Detect which cell encompasses the target text, then output its (X, Y) center coordinate. 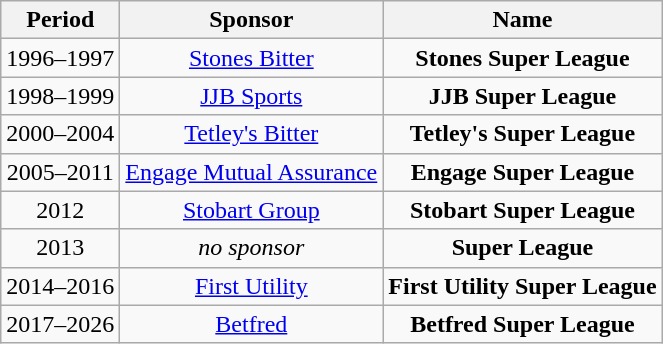
Betfred (252, 324)
JJB Super League (522, 96)
Sponsor (252, 20)
2013 (60, 248)
1996–1997 (60, 58)
First Utility Super League (522, 286)
Stones Bitter (252, 58)
2000–2004 (60, 134)
1998–1999 (60, 96)
2017–2026 (60, 324)
Super League (522, 248)
Betfred Super League (522, 324)
no sponsor (252, 248)
Stobart Group (252, 210)
Name (522, 20)
Engage Super League (522, 172)
Tetley's Super League (522, 134)
2005–2011 (60, 172)
Period (60, 20)
Stobart Super League (522, 210)
2012 (60, 210)
JJB Sports (252, 96)
Tetley's Bitter (252, 134)
Stones Super League (522, 58)
First Utility (252, 286)
Engage Mutual Assurance (252, 172)
2014–2016 (60, 286)
